Extract the (x, y) coordinate from the center of the cell holding the provided text.  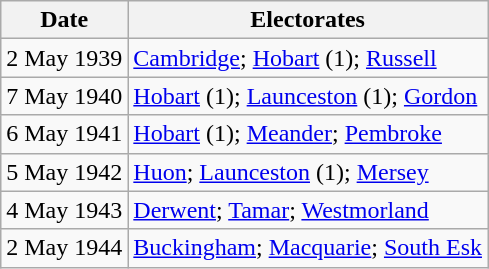
Date (64, 20)
Buckingham; Macquarie; South Esk (308, 248)
7 May 1940 (64, 96)
Hobart (1); Launceston (1); Gordon (308, 96)
5 May 1942 (64, 172)
Hobart (1); Meander; Pembroke (308, 134)
Derwent; Tamar; Westmorland (308, 210)
6 May 1941 (64, 134)
2 May 1944 (64, 248)
4 May 1943 (64, 210)
2 May 1939 (64, 58)
Huon; Launceston (1); Mersey (308, 172)
Electorates (308, 20)
Cambridge; Hobart (1); Russell (308, 58)
